From the cell containing the given text, extract its center point as (x, y) coordinate. 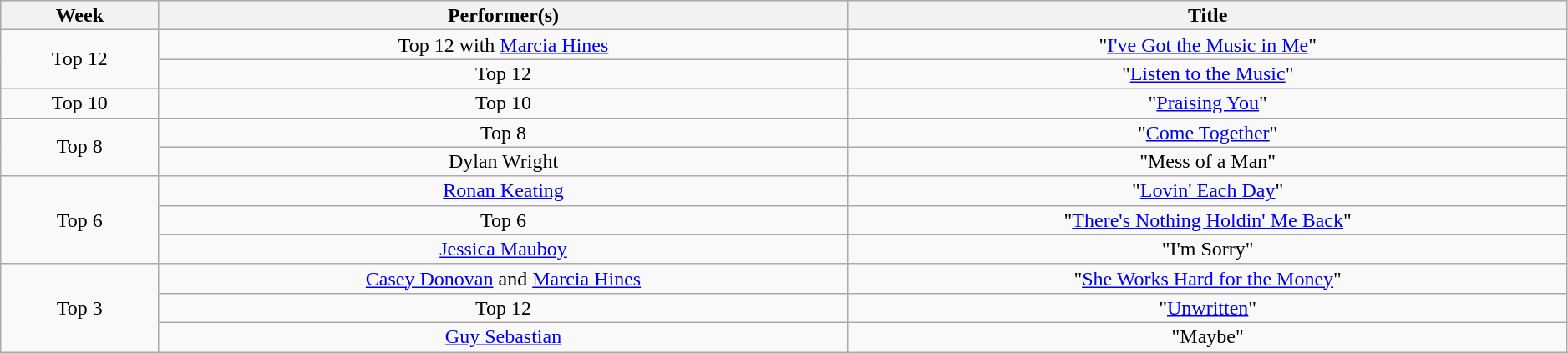
"Mess of a Man" (1208, 162)
Dylan Wright (503, 162)
Jessica Mauboy (503, 249)
"She Works Hard for the Money" (1208, 279)
"Come Together" (1208, 132)
"There's Nothing Holdin' Me Back" (1208, 220)
Casey Donovan and Marcia Hines (503, 279)
"Unwritten" (1208, 307)
"Listen to the Music" (1208, 73)
"Lovin' Each Day" (1208, 190)
Top 12 with Marcia Hines (503, 45)
Top 3 (80, 307)
Guy Sebastian (503, 337)
"I've Got the Music in Me" (1208, 45)
Week (80, 15)
Title (1208, 15)
"Maybe" (1208, 337)
"I'm Sorry" (1208, 249)
Ronan Keating (503, 190)
Performer(s) (503, 15)
"Praising You" (1208, 103)
